Determine the [x, y] coordinate at the center of the cell enclosing the given text.  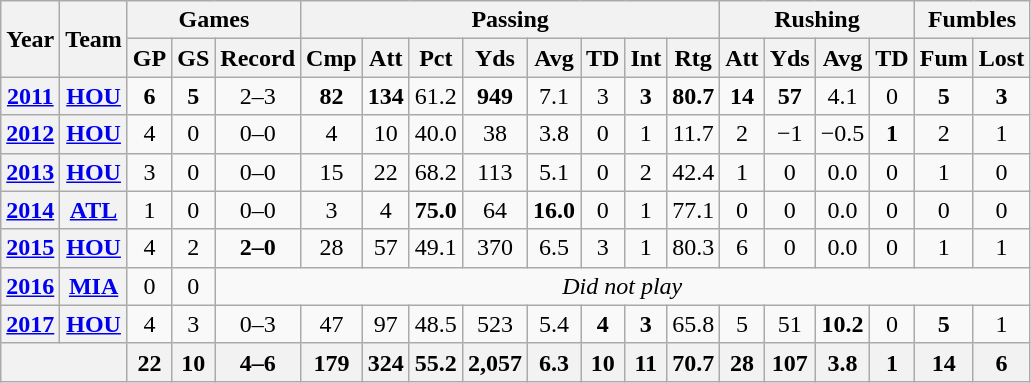
107 [790, 362]
4.1 [842, 96]
10.2 [842, 324]
Year [30, 39]
11 [646, 362]
55.2 [436, 362]
97 [386, 324]
GP [149, 58]
2012 [30, 134]
2013 [30, 172]
113 [494, 172]
GS [194, 58]
Passing [510, 20]
40.0 [436, 134]
49.1 [436, 248]
2015 [30, 248]
−0.5 [842, 134]
2011 [30, 96]
16.0 [554, 210]
64 [494, 210]
ATL [94, 210]
949 [494, 96]
82 [332, 96]
Lost [1001, 58]
−1 [790, 134]
75.0 [436, 210]
38 [494, 134]
2–3 [258, 96]
2014 [30, 210]
2,057 [494, 362]
80.3 [694, 248]
65.8 [694, 324]
68.2 [436, 172]
Cmp [332, 58]
15 [332, 172]
51 [790, 324]
Fum [944, 58]
Pct [436, 58]
Games [214, 20]
77.1 [694, 210]
2–0 [258, 248]
Rushing [818, 20]
Record [258, 58]
80.7 [694, 96]
0–3 [258, 324]
523 [494, 324]
179 [332, 362]
61.2 [436, 96]
134 [386, 96]
Team [94, 39]
47 [332, 324]
MIA [94, 286]
Int [646, 58]
4–6 [258, 362]
11.7 [694, 134]
324 [386, 362]
7.1 [554, 96]
370 [494, 248]
Did not play [622, 286]
Fumbles [972, 20]
48.5 [436, 324]
2016 [30, 286]
5.1 [554, 172]
6.3 [554, 362]
5.4 [554, 324]
70.7 [694, 362]
Rtg [694, 58]
42.4 [694, 172]
6.5 [554, 248]
2017 [30, 324]
